Find where the given text appears and provide that cell's center as [X, Y] coordinate. 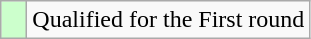
Qualified for the First round [168, 20]
